Search for the cell housing the specified text and yield its (x, y) center coordinate. 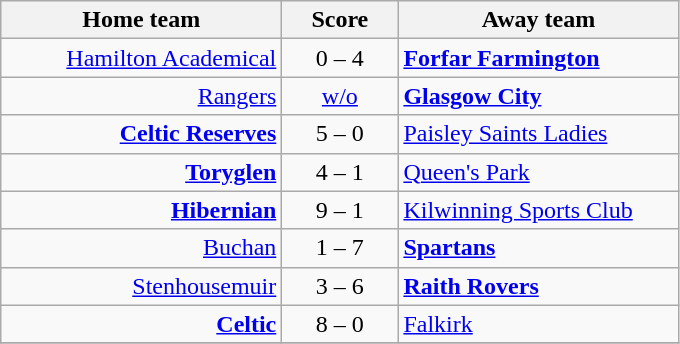
Falkirk (538, 324)
Queen's Park (538, 172)
0 – 4 (340, 58)
Away team (538, 20)
Rangers (142, 96)
4 – 1 (340, 172)
1 – 7 (340, 248)
8 – 0 (340, 324)
Kilwinning Sports Club (538, 210)
Home team (142, 20)
Hibernian (142, 210)
Forfar Farmington (538, 58)
Buchan (142, 248)
Raith Rovers (538, 286)
Paisley Saints Ladies (538, 134)
Glasgow City (538, 96)
Celtic (142, 324)
Stenhousemuir (142, 286)
3 – 6 (340, 286)
Score (340, 20)
w/o (340, 96)
5 – 0 (340, 134)
Toryglen (142, 172)
Hamilton Academical (142, 58)
Spartans (538, 248)
9 – 1 (340, 210)
Celtic Reserves (142, 134)
